Pinpoint the cell where the given text exists, returning its [X, Y] midpoint coordinate. 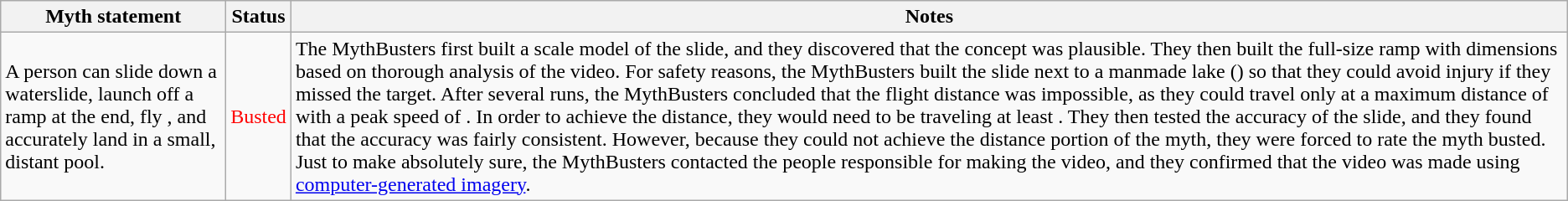
Notes [929, 17]
Status [259, 17]
A person can slide down a waterslide, launch off a ramp at the end, fly , and accurately land in a small, distant pool. [114, 116]
Busted [259, 116]
Myth statement [114, 17]
